Output the [x, y] coordinate of the center of the cell containing the given text.  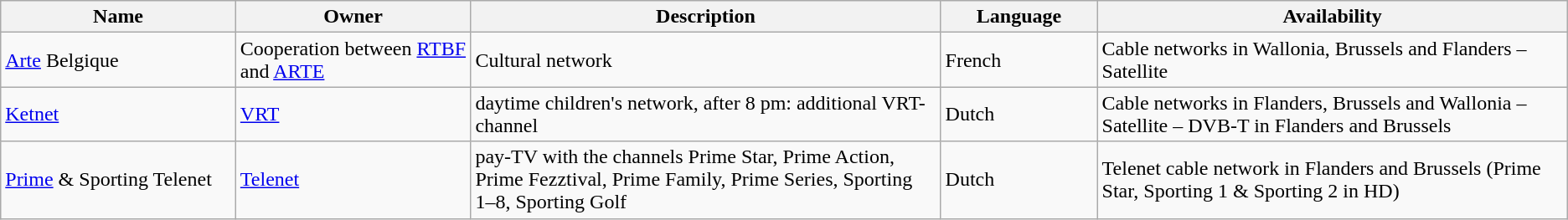
Cable networks in Wallonia, Brussels and Flanders – Satellite [1332, 60]
Name [119, 17]
Telenet cable network in Flanders and Brussels (Prime Star, Sporting 1 & Sporting 2 in HD) [1332, 180]
pay-TV with the channels Prime Star, Prime Action, Prime Fezztival, Prime Family, Prime Series, Sporting 1–8, Sporting Golf [705, 180]
Language [1019, 17]
daytime children's network, after 8 pm: additional VRT-channel [705, 114]
Cooperation between RTBF and ARTE [353, 60]
Owner [353, 17]
VRT [353, 114]
Telenet [353, 180]
Description [705, 17]
Arte Belgique [119, 60]
Cable networks in Flanders, Brussels and Wallonia – Satellite – DVB-T in Flanders and Brussels [1332, 114]
Prime & Sporting Telenet [119, 180]
French [1019, 60]
Ketnet [119, 114]
Cultural network [705, 60]
Availability [1332, 17]
